Search for the cell housing the specified text and yield its [X, Y] center coordinate. 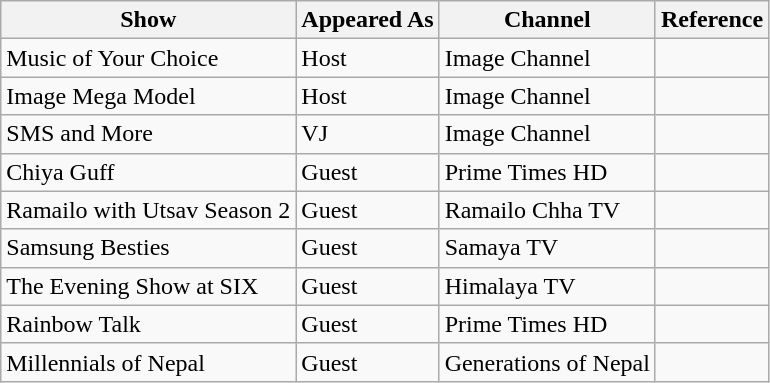
Appeared As [368, 20]
Generations of Nepal [547, 362]
Music of Your Choice [148, 58]
Reference [712, 20]
Show [148, 20]
Rainbow Talk [148, 324]
Channel [547, 20]
Millennials of Nepal [148, 362]
Ramailo Chha TV [547, 210]
VJ [368, 134]
Image Mega Model [148, 96]
Chiya Guff [148, 172]
Himalaya TV [547, 286]
Ramailo with Utsav Season 2 [148, 210]
Samsung Besties [148, 248]
Samaya TV [547, 248]
The Evening Show at SIX [148, 286]
SMS and More [148, 134]
